For the text-containing cell, return its midpoint in (X, Y) coordinate format. 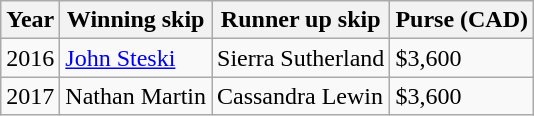
Nathan Martin (136, 96)
Winning skip (136, 20)
Runner up skip (301, 20)
Purse (CAD) (462, 20)
2016 (30, 58)
John Steski (136, 58)
2017 (30, 96)
Cassandra Lewin (301, 96)
Sierra Sutherland (301, 58)
Year (30, 20)
